Identify which cell holds the provided text, then report its (X, Y) central coordinate. 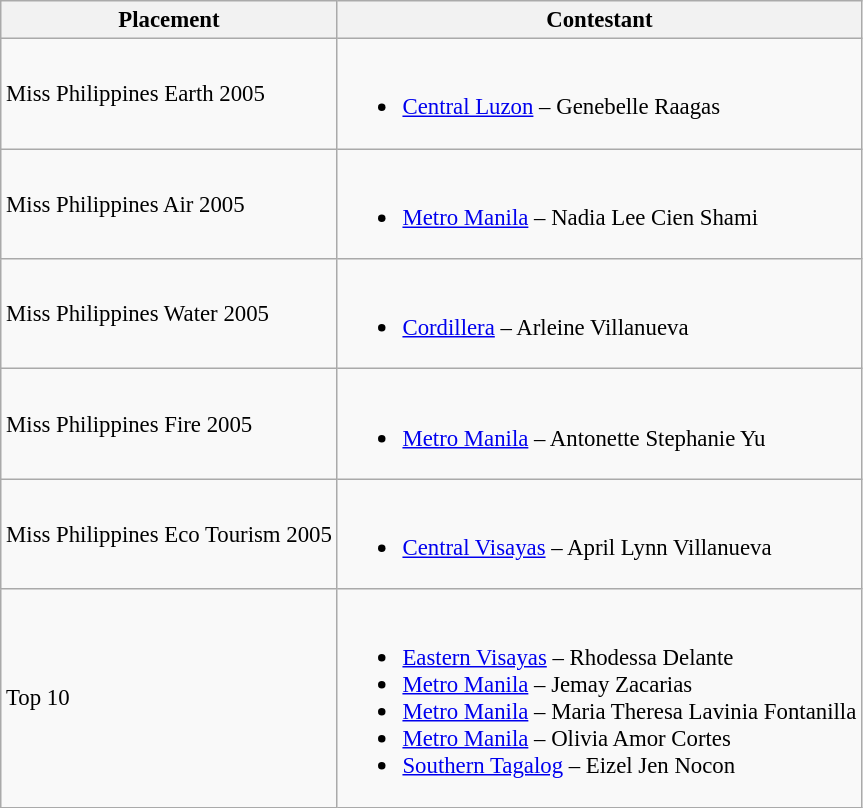
Cordillera – Arleine Villanueva (599, 314)
Top 10 (169, 698)
Miss Philippines Water 2005 (169, 314)
Miss Philippines Air 2005 (169, 204)
Placement (169, 20)
Metro Manila – Nadia Lee Cien Shami (599, 204)
Central Visayas – April Lynn Villanueva (599, 534)
Central Luzon – Genebelle Raagas (599, 94)
Contestant (599, 20)
Miss Philippines Earth 2005 (169, 94)
Metro Manila – Antonette Stephanie Yu (599, 424)
Miss Philippines Eco Tourism 2005 (169, 534)
Miss Philippines Fire 2005 (169, 424)
